Find where the given text appears and provide that cell's center as [X, Y] coordinate. 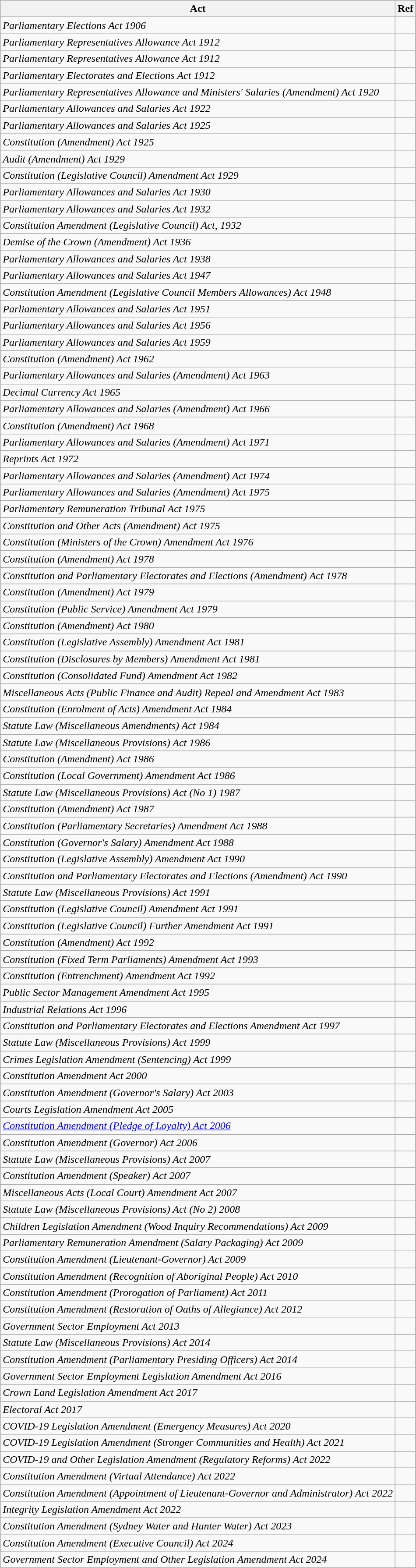
Public Sector Management Amendment Act 1995 [198, 992]
Constitution (Legislative Council) Amendment Act 1991 [198, 909]
Parliamentary Electorates and Elections Act 1912 [198, 75]
Parliamentary Allowances and Salaries Act 1947 [198, 276]
Statute Law (Miscellaneous Provisions) Act 1999 [198, 1043]
Statute Law (Miscellaneous Provisions) Act 2014 [198, 1343]
Parliamentary Remuneration Tribunal Act 1975 [198, 509]
Statute Law (Miscellaneous Provisions) Act 2007 [198, 1159]
Government Sector Employment Legislation Amendment Act 2016 [198, 1376]
Constitution Amendment (Governor's Salary) Act 2003 [198, 1093]
Constitution Amendment (Appointment of Lieutenant-Governor and Administrator) Act 2022 [198, 1493]
Statute Law (Miscellaneous Provisions) Act 1991 [198, 892]
Industrial Relations Act 1996 [198, 1009]
Integrity Legislation Amendment Act 2022 [198, 1509]
Constitution and Other Acts (Amendment) Act 1975 [198, 526]
Constitution (Governor's Salary) Amendment Act 1988 [198, 842]
Constitution Amendment (Restoration of Oaths of Allegiance) Act 2012 [198, 1310]
Constitution Amendment (Legislative Council Members Allowances) Act 1948 [198, 292]
Electoral Act 2017 [198, 1409]
COVID-19 Legislation Amendment (Stronger Communities and Health) Act 2021 [198, 1443]
Parliamentary Remuneration Amendment (Salary Packaging) Act 2009 [198, 1242]
Parliamentary Elections Act 1906 [198, 25]
Constitution (Amendment) Act 1925 [198, 142]
Constitution (Amendment) Act 1968 [198, 425]
Crown Land Legislation Amendment Act 2017 [198, 1393]
Constitution Amendment Act 2000 [198, 1076]
Crimes Legislation Amendment (Sentencing) Act 1999 [198, 1059]
Constitution (Public Service) Amendment Act 1979 [198, 609]
COVID-19 and Other Legislation Amendment (Regulatory Reforms) Act 2022 [198, 1459]
Parliamentary Allowances and Salaries (Amendment) Act 1966 [198, 409]
Miscellaneous Acts (Public Finance and Audit) Repeal and Amendment Act 1983 [198, 692]
Constitution and Parliamentary Electorates and Elections (Amendment) Act 1990 [198, 876]
Demise of the Crown (Amendment) Act 1936 [198, 242]
Constitution (Legislative Council) Amendment Act 1929 [198, 175]
Ref [405, 9]
Constitution Amendment (Pledge of Loyalty) Act 2006 [198, 1126]
Constitution Amendment (Speaker) Act 2007 [198, 1176]
Constitution (Amendment) Act 1979 [198, 592]
Constitution (Legislative Council) Further Amendment Act 1991 [198, 926]
Parliamentary Allowances and Salaries (Amendment) Act 1971 [198, 442]
Constitution Amendment (Executive Council) Act 2024 [198, 1543]
Courts Legislation Amendment Act 2005 [198, 1109]
Miscellaneous Acts (Local Court) Amendment Act 2007 [198, 1193]
Parliamentary Representatives Allowance and Ministers' Salaries (Amendment) Act 1920 [198, 92]
Constitution (Amendment) Act 1980 [198, 626]
Government Sector Employment and Other Legislation Amendment Act 2024 [198, 1560]
Constitution and Parliamentary Electorates and Elections Amendment Act 1997 [198, 1026]
Parliamentary Allowances and Salaries Act 1959 [198, 342]
Act [198, 9]
Reprints Act 1972 [198, 459]
Constitution (Amendment) Act 1992 [198, 942]
COVID-19 Legislation Amendment (Emergency Measures) Act 2020 [198, 1426]
Parliamentary Allowances and Salaries Act 1925 [198, 125]
Parliamentary Allowances and Salaries Act 1922 [198, 109]
Constitution (Legislative Assembly) Amendment Act 1990 [198, 859]
Constitution (Ministers of the Crown) Amendment Act 1976 [198, 542]
Parliamentary Allowances and Salaries Act 1956 [198, 326]
Parliamentary Allowances and Salaries Act 1938 [198, 259]
Constitution (Entrenchment) Amendment Act 1992 [198, 976]
Constitution Amendment (Prorogation of Parliament) Act 2011 [198, 1293]
Statute Law (Miscellaneous Provisions) Act (No 2) 2008 [198, 1209]
Constitution (Amendment) Act 1962 [198, 359]
Constitution Amendment (Recognition of Aboriginal People) Act 2010 [198, 1276]
Constitution Amendment (Legislative Council) Act, 1932 [198, 226]
Parliamentary Allowances and Salaries Act 1951 [198, 309]
Constitution Amendment (Lieutenant-Governor) Act 2009 [198, 1259]
Government Sector Employment Act 2013 [198, 1326]
Constitution (Disclosures by Members) Amendment Act 1981 [198, 659]
Constitution (Consolidated Fund) Amendment Act 1982 [198, 676]
Decimal Currency Act 1965 [198, 392]
Constitution Amendment (Parliamentary Presiding Officers) Act 2014 [198, 1359]
Constitution (Amendment) Act 1986 [198, 759]
Constitution Amendment (Virtual Attendance) Act 2022 [198, 1476]
Constitution and Parliamentary Electorates and Elections (Amendment) Act 1978 [198, 576]
Constitution Amendment (Sydney Water and Hunter Water) Act 2023 [198, 1526]
Parliamentary Allowances and Salaries (Amendment) Act 1963 [198, 375]
Constitution Amendment (Governor) Act 2006 [198, 1143]
Statute Law (Miscellaneous Provisions) Act (No 1) 1987 [198, 793]
Constitution (Local Government) Amendment Act 1986 [198, 776]
Parliamentary Allowances and Salaries (Amendment) Act 1975 [198, 492]
Constitution (Enrolment of Acts) Amendment Act 1984 [198, 709]
Constitution (Parliamentary Secretaries) Amendment Act 1988 [198, 826]
Constitution (Legislative Assembly) Amendment Act 1981 [198, 642]
Parliamentary Allowances and Salaries (Amendment) Act 1974 [198, 475]
Constitution (Fixed Term Parliaments) Amendment Act 1993 [198, 959]
Statute Law (Miscellaneous Provisions) Act 1986 [198, 743]
Constitution (Amendment) Act 1978 [198, 559]
Parliamentary Allowances and Salaries Act 1930 [198, 192]
Constitution (Amendment) Act 1987 [198, 809]
Audit (Amendment) Act 1929 [198, 159]
Children Legislation Amendment (Wood Inquiry Recommendations) Act 2009 [198, 1226]
Statute Law (Miscellaneous Amendments) Act 1984 [198, 726]
Parliamentary Allowances and Salaries Act 1932 [198, 209]
